Provide the [X, Y] coordinate of the cell's center where the given text is located.  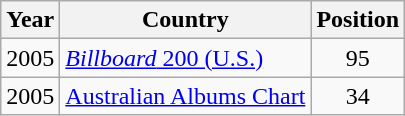
Billboard 200 (U.S.) [186, 58]
Year [30, 20]
Australian Albums Chart [186, 96]
34 [358, 96]
Position [358, 20]
Country [186, 20]
95 [358, 58]
